Pinpoint the cell where the given text exists, returning its (x, y) midpoint coordinate. 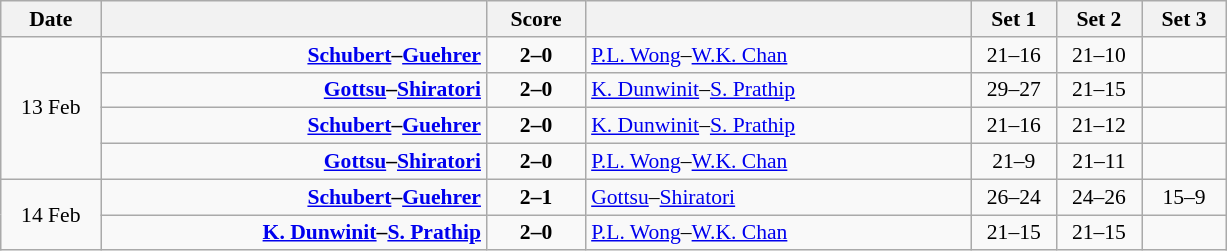
Score (536, 19)
15–9 (1184, 197)
2–1 (536, 197)
21–10 (1098, 55)
Set 1 (1014, 19)
13 Feb (51, 108)
24–26 (1098, 197)
29–27 (1014, 90)
Date (51, 19)
21–11 (1098, 162)
26–24 (1014, 197)
14 Feb (51, 214)
21–12 (1098, 126)
Set 2 (1098, 19)
21–9 (1014, 162)
Set 3 (1184, 19)
